Search for the cell housing the specified text and yield its [x, y] center coordinate. 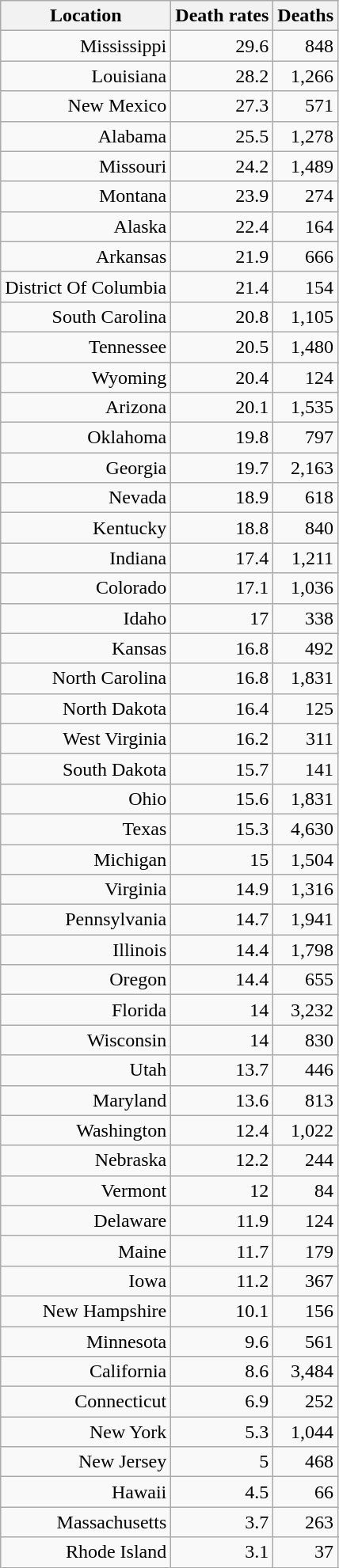
Montana [86, 196]
1,941 [306, 920]
29.6 [222, 46]
Michigan [86, 859]
Massachusetts [86, 1522]
18.8 [222, 528]
84 [306, 1190]
252 [306, 1402]
3,484 [306, 1372]
Utah [86, 1070]
Pennsylvania [86, 920]
561 [306, 1342]
15.3 [222, 829]
164 [306, 226]
12.2 [222, 1160]
156 [306, 1311]
Washington [86, 1130]
1,211 [306, 558]
Mississippi [86, 46]
655 [306, 980]
367 [306, 1281]
Virginia [86, 890]
492 [306, 648]
New York [86, 1432]
Wisconsin [86, 1040]
27.3 [222, 106]
Illinois [86, 950]
66 [306, 1492]
California [86, 1372]
15.6 [222, 799]
22.4 [222, 226]
New Hampshire [86, 1311]
468 [306, 1462]
New Mexico [86, 106]
Maine [86, 1251]
Louisiana [86, 76]
Nevada [86, 498]
21.4 [222, 287]
3.7 [222, 1522]
12.4 [222, 1130]
Kansas [86, 648]
5.3 [222, 1432]
North Carolina [86, 678]
1,105 [306, 317]
797 [306, 438]
1,798 [306, 950]
South Dakota [86, 769]
Ohio [86, 799]
14.7 [222, 920]
11.2 [222, 1281]
Maryland [86, 1100]
Rhode Island [86, 1552]
666 [306, 256]
Connecticut [86, 1402]
18.9 [222, 498]
154 [306, 287]
2,163 [306, 468]
274 [306, 196]
3,232 [306, 1010]
District Of Columbia [86, 287]
15 [222, 859]
28.2 [222, 76]
17.4 [222, 558]
16.2 [222, 738]
16.4 [222, 708]
244 [306, 1160]
New Jersey [86, 1462]
1,044 [306, 1432]
Hawaii [86, 1492]
Tennessee [86, 347]
20.4 [222, 378]
Arizona [86, 408]
12 [222, 1190]
Iowa [86, 1281]
1,036 [306, 588]
179 [306, 1251]
South Carolina [86, 317]
23.9 [222, 196]
6.9 [222, 1402]
Nebraska [86, 1160]
Vermont [86, 1190]
15.7 [222, 769]
8.6 [222, 1372]
5 [222, 1462]
Minnesota [86, 1342]
Colorado [86, 588]
10.1 [222, 1311]
19.8 [222, 438]
West Virginia [86, 738]
263 [306, 1522]
13.7 [222, 1070]
Missouri [86, 166]
141 [306, 769]
11.7 [222, 1251]
Deaths [306, 16]
Kentucky [86, 528]
20.5 [222, 347]
618 [306, 498]
1,535 [306, 408]
Texas [86, 829]
9.6 [222, 1342]
19.7 [222, 468]
13.6 [222, 1100]
1,504 [306, 859]
37 [306, 1552]
813 [306, 1100]
1,022 [306, 1130]
21.9 [222, 256]
Arkansas [86, 256]
Indiana [86, 558]
Death rates [222, 16]
Alabama [86, 136]
1,489 [306, 166]
Idaho [86, 618]
24.2 [222, 166]
25.5 [222, 136]
1,480 [306, 347]
848 [306, 46]
Oregon [86, 980]
446 [306, 1070]
Alaska [86, 226]
Georgia [86, 468]
Oklahoma [86, 438]
20.1 [222, 408]
17 [222, 618]
20.8 [222, 317]
17.1 [222, 588]
1,278 [306, 136]
338 [306, 618]
Wyoming [86, 378]
Location [86, 16]
125 [306, 708]
830 [306, 1040]
1,316 [306, 890]
14.9 [222, 890]
11.9 [222, 1221]
4.5 [222, 1492]
North Dakota [86, 708]
Delaware [86, 1221]
840 [306, 528]
311 [306, 738]
3.1 [222, 1552]
Florida [86, 1010]
1,266 [306, 76]
571 [306, 106]
4,630 [306, 829]
